Identify which cell holds the provided text, then report its [X, Y] central coordinate. 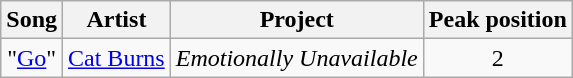
Song [32, 20]
2 [498, 58]
Emotionally Unavailable [296, 58]
Artist [117, 20]
Peak position [498, 20]
"Go" [32, 58]
Project [296, 20]
Cat Burns [117, 58]
